Search for the cell housing the specified text and yield its (x, y) center coordinate. 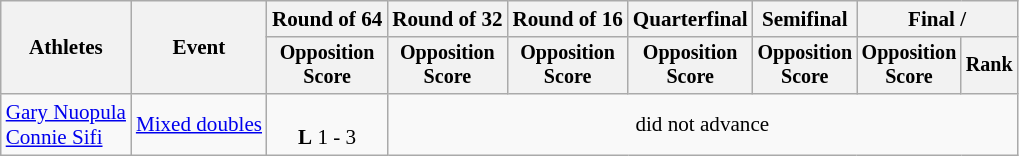
Round of 32 (447, 18)
Event (199, 48)
L 1 - 3 (327, 124)
Round of 64 (327, 18)
Athletes (66, 48)
did not advance (702, 124)
Rank (989, 65)
Mixed doubles (199, 124)
Round of 16 (567, 18)
Gary NuopulaConnie Sifi (66, 124)
Final / (937, 18)
Quarterfinal (690, 18)
Semifinal (805, 18)
